Extract the [x, y] coordinate from the center of the cell holding the provided text.  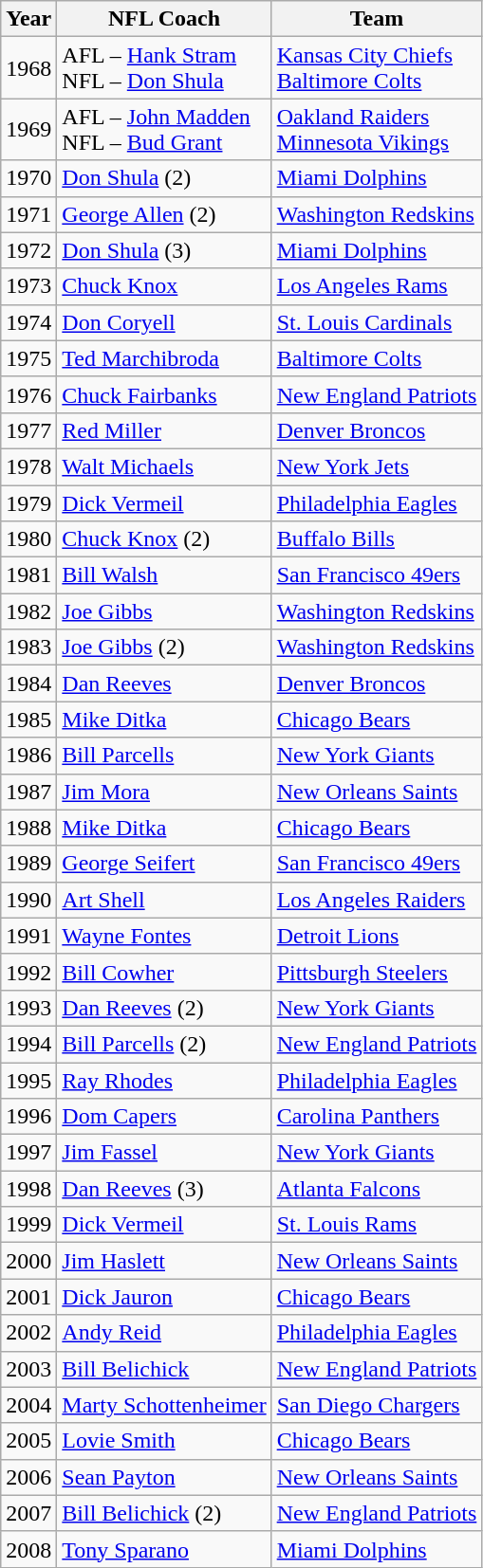
AFL – John Madden NFL – Bud Grant [164, 129]
Chuck Knox [164, 286]
Year [28, 19]
1988 [28, 828]
Dan Reeves [164, 684]
1986 [28, 756]
George Allen (2) [164, 214]
1997 [28, 1153]
1991 [28, 936]
Kansas City Chiefs Baltimore Colts [377, 68]
Bill Walsh [164, 575]
Don Coryell [164, 322]
New York Jets [377, 466]
Lovie Smith [164, 1441]
1993 [28, 1008]
2008 [28, 1549]
Team [377, 19]
1985 [28, 720]
1969 [28, 129]
Atlanta Falcons [377, 1189]
1999 [28, 1225]
Sean Payton [164, 1477]
1971 [28, 214]
Chuck Knox (2) [164, 539]
1998 [28, 1189]
Chuck Fairbanks [164, 394]
1974 [28, 322]
Wayne Fontes [164, 936]
NFL Coach [164, 19]
1994 [28, 1044]
1968 [28, 68]
Red Miller [164, 430]
San Diego Chargers [377, 1405]
Bill Belichick [164, 1369]
1992 [28, 972]
2000 [28, 1261]
1979 [28, 503]
1995 [28, 1080]
2001 [28, 1297]
Don Shula (3) [164, 250]
1977 [28, 430]
2007 [28, 1513]
1981 [28, 575]
2005 [28, 1441]
Walt Michaels [164, 466]
Bill Belichick (2) [164, 1513]
Art Shell [164, 900]
2003 [28, 1369]
1978 [28, 466]
1982 [28, 611]
Joe Gibbs [164, 611]
1975 [28, 358]
Dan Reeves (2) [164, 1008]
Detroit Lions [377, 936]
Los Angeles Raiders [377, 900]
1972 [28, 250]
1989 [28, 864]
1984 [28, 684]
1990 [28, 900]
1980 [28, 539]
1987 [28, 792]
Pittsburgh Steelers [377, 972]
Dom Capers [164, 1117]
St. Louis Rams [377, 1225]
Bill Parcells [164, 756]
Carolina Panthers [377, 1117]
Jim Fassel [164, 1153]
1983 [28, 647]
Marty Schottenheimer [164, 1405]
AFL – Hank Stram NFL – Don Shula [164, 68]
Andy Reid [164, 1333]
Baltimore Colts [377, 358]
1976 [28, 394]
George Seifert [164, 864]
2004 [28, 1405]
1973 [28, 286]
Dick Jauron [164, 1297]
Don Shula (2) [164, 178]
Bill Cowher [164, 972]
St. Louis Cardinals [377, 322]
Jim Mora [164, 792]
Los Angeles Rams [377, 286]
Jim Haslett [164, 1261]
Ted Marchibroda [164, 358]
Buffalo Bills [377, 539]
Ray Rhodes [164, 1080]
2006 [28, 1477]
Joe Gibbs (2) [164, 647]
Bill Parcells (2) [164, 1044]
1970 [28, 178]
Oakland Raiders Minnesota Vikings [377, 129]
1996 [28, 1117]
Tony Sparano [164, 1549]
Dan Reeves (3) [164, 1189]
2002 [28, 1333]
